For the text-containing cell, return its midpoint in (X, Y) coordinate format. 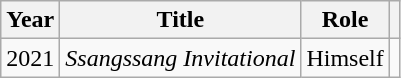
Year (30, 20)
Title (180, 20)
Ssangssang Invitational (180, 58)
Himself (345, 58)
Role (345, 20)
2021 (30, 58)
